Return the [X, Y] coordinate for the center point of the cell that contains the specified text.  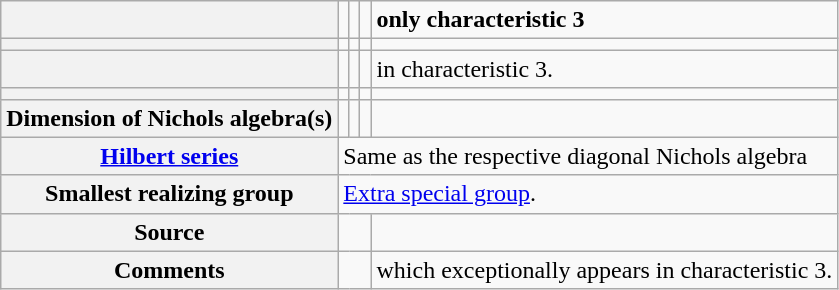
Dimension of Nichols algebra(s) [170, 118]
which exceptionally appears in characteristic 3. [604, 270]
in characteristic 3. [604, 69]
Extra special group. [588, 194]
Same as the respective diagonal Nichols algebra [588, 156]
Hilbert series [170, 156]
Source [170, 232]
Comments [170, 270]
Smallest realizing group [170, 194]
only characteristic 3 [604, 20]
